Capture the cell that displays the provided text and extract its (X, Y) central coordinate. 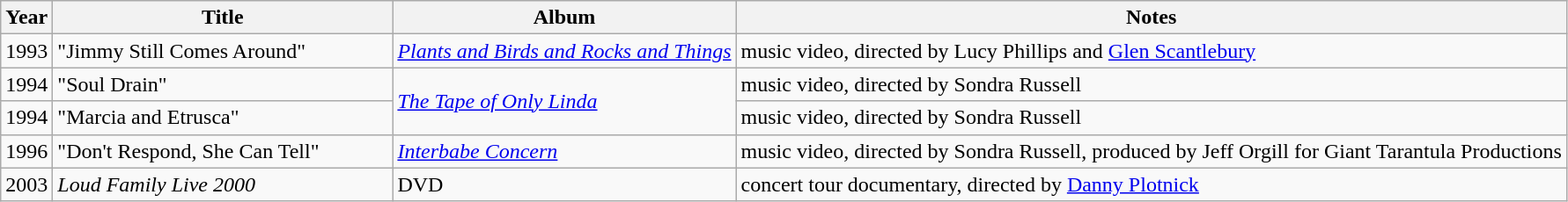
1996 (26, 151)
Plants and Birds and Rocks and Things (564, 51)
"Don't Respond, She Can Tell" (223, 151)
Title (223, 18)
"Marcia and Etrusca" (223, 118)
The Tape of Only Linda (564, 101)
Notes (1152, 18)
Interbabe Concern (564, 151)
Loud Family Live 2000 (223, 184)
Album (564, 18)
Year (26, 18)
DVD (564, 184)
"Soul Drain" (223, 84)
"Jimmy Still Comes Around" (223, 51)
2003 (26, 184)
concert tour documentary, directed by Danny Plotnick (1152, 184)
music video, directed by Sondra Russell, produced by Jeff Orgill for Giant Tarantula Productions (1152, 151)
music video, directed by Lucy Phillips and Glen Scantlebury (1152, 51)
1993 (26, 51)
